For the text-containing cell, return its midpoint in (X, Y) coordinate format. 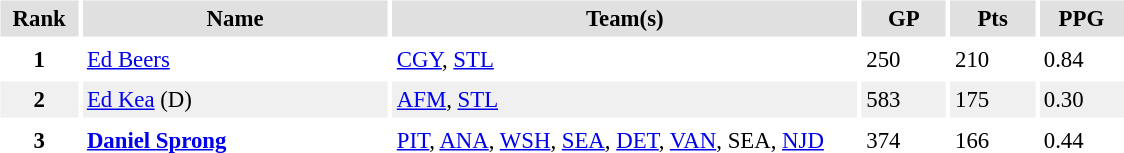
Rank (38, 18)
Ed Beers (234, 59)
210 (993, 59)
0.84 (1081, 59)
GP (904, 18)
Team(s) (624, 18)
583 (904, 100)
1 (38, 59)
2 (38, 100)
175 (993, 100)
Ed Kea (D) (234, 100)
Pts (993, 18)
AFM, STL (624, 100)
CGY, STL (624, 59)
PPG (1081, 18)
0.30 (1081, 100)
250 (904, 59)
Name (234, 18)
